Return (x, y) of the center of cell containing provided text 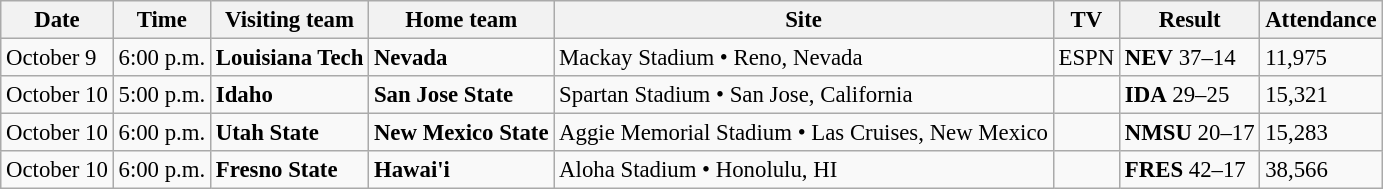
Hawai'i (462, 170)
Home team (462, 20)
5:00 p.m. (162, 95)
Date (57, 20)
TV (1086, 20)
11,975 (1321, 58)
Mackay Stadium • Reno, Nevada (804, 58)
Aggie Memorial Stadium • Las Cruises, New Mexico (804, 133)
October 9 (57, 58)
IDA 29–25 (1190, 95)
15,283 (1321, 133)
NEV 37–14 (1190, 58)
FRES 42–17 (1190, 170)
ESPN (1086, 58)
Attendance (1321, 20)
Nevada (462, 58)
Utah State (290, 133)
New Mexico State (462, 133)
Time (162, 20)
38,566 (1321, 170)
Fresno State (290, 170)
Idaho (290, 95)
Visiting team (290, 20)
Site (804, 20)
Aloha Stadium • Honolulu, HI (804, 170)
Result (1190, 20)
15,321 (1321, 95)
San Jose State (462, 95)
Louisiana Tech (290, 58)
NMSU 20–17 (1190, 133)
Spartan Stadium • San Jose, California (804, 95)
